Extract the (X, Y) coordinate from the center of the cell holding the provided text.  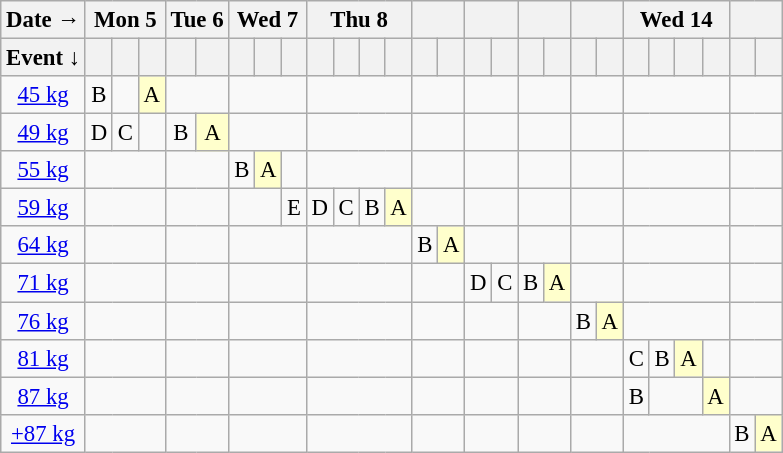
76 kg (44, 321)
45 kg (44, 95)
81 kg (44, 358)
+87 kg (44, 433)
Tue 6 (197, 20)
Date → (44, 20)
59 kg (44, 208)
49 kg (44, 133)
87 kg (44, 396)
Mon 5 (125, 20)
Wed 7 (268, 20)
71 kg (44, 283)
Event ↓ (44, 58)
55 kg (44, 170)
E (294, 208)
Thu 8 (359, 20)
Wed 14 (676, 20)
64 kg (44, 245)
